Provide the [x, y] coordinate of the cell's center where the given text is located.  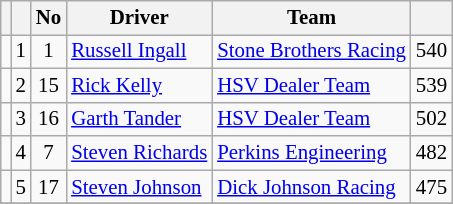
Dick Johnson Racing [312, 187]
Rick Kelly [139, 85]
17 [48, 187]
5 [21, 187]
502 [432, 119]
7 [48, 153]
Steven Johnson [139, 187]
Perkins Engineering [312, 153]
Stone Brothers Racing [312, 51]
16 [48, 119]
15 [48, 85]
3 [21, 119]
No [48, 18]
475 [432, 187]
539 [432, 85]
Driver [139, 18]
Russell Ingall [139, 51]
Steven Richards [139, 153]
482 [432, 153]
Team [312, 18]
4 [21, 153]
540 [432, 51]
2 [21, 85]
Garth Tander [139, 119]
